Return the (x, y) coordinate for the center point of the cell that contains the specified text.  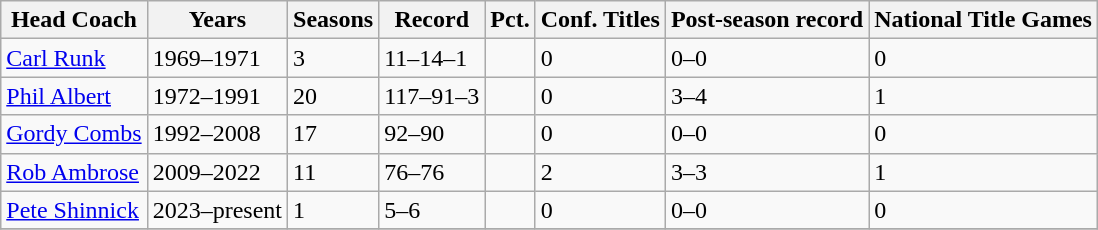
Phil Albert (74, 96)
Record (432, 20)
1972–1991 (217, 96)
2023–present (217, 210)
5–6 (432, 210)
Seasons (334, 20)
Head Coach (74, 20)
Post-season record (766, 20)
Carl Runk (74, 58)
Pct. (510, 20)
76–76 (432, 172)
Gordy Combs (74, 134)
17 (334, 134)
92–90 (432, 134)
1992–2008 (217, 134)
2 (600, 172)
11–14–1 (432, 58)
1969–1971 (217, 58)
3 (334, 58)
Rob Ambrose (74, 172)
117–91–3 (432, 96)
20 (334, 96)
3–3 (766, 172)
National Title Games (984, 20)
Conf. Titles (600, 20)
3–4 (766, 96)
Years (217, 20)
Pete Shinnick (74, 210)
2009–2022 (217, 172)
11 (334, 172)
